Pinpoint the cell where the given text exists, returning its (X, Y) midpoint coordinate. 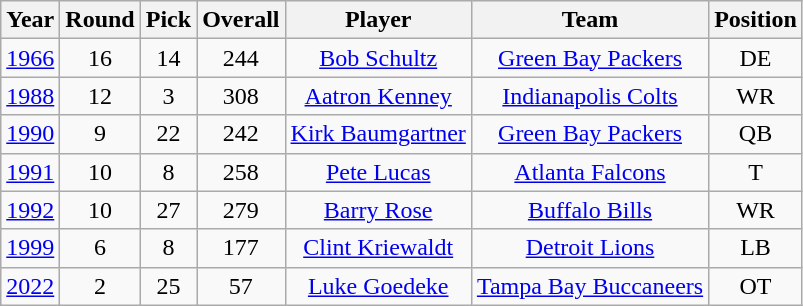
1966 (30, 58)
DE (756, 58)
9 (100, 134)
Player (378, 20)
177 (241, 248)
279 (241, 210)
1990 (30, 134)
22 (168, 134)
Luke Goedeke (378, 286)
Position (756, 20)
258 (241, 172)
6 (100, 248)
Round (100, 20)
Pete Lucas (378, 172)
Overall (241, 20)
OT (756, 286)
Atlanta Falcons (590, 172)
12 (100, 96)
1988 (30, 96)
T (756, 172)
244 (241, 58)
16 (100, 58)
Indianapolis Colts (590, 96)
25 (168, 286)
242 (241, 134)
Year (30, 20)
Tampa Bay Buccaneers (590, 286)
Aatron Kenney (378, 96)
3 (168, 96)
1999 (30, 248)
Clint Kriewaldt (378, 248)
Pick (168, 20)
Buffalo Bills (590, 210)
LB (756, 248)
Kirk Baumgartner (378, 134)
14 (168, 58)
308 (241, 96)
1992 (30, 210)
1991 (30, 172)
Barry Rose (378, 210)
27 (168, 210)
57 (241, 286)
Team (590, 20)
2022 (30, 286)
2 (100, 286)
QB (756, 134)
Detroit Lions (590, 248)
Bob Schultz (378, 58)
